Capture the cell that displays the provided text and extract its (X, Y) central coordinate. 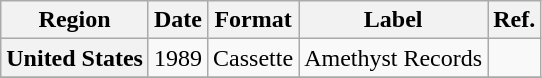
Format (254, 20)
Amethyst Records (394, 58)
Cassette (254, 58)
United States (75, 58)
Region (75, 20)
1989 (178, 58)
Label (394, 20)
Ref. (514, 20)
Date (178, 20)
